Detect which cell encompasses the target text, then output its (X, Y) center coordinate. 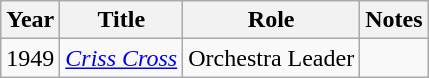
Orchestra Leader (272, 58)
Role (272, 20)
Notes (394, 20)
1949 (30, 58)
Year (30, 20)
Criss Cross (122, 58)
Title (122, 20)
